Output the [x, y] coordinate of the center of the cell containing the given text.  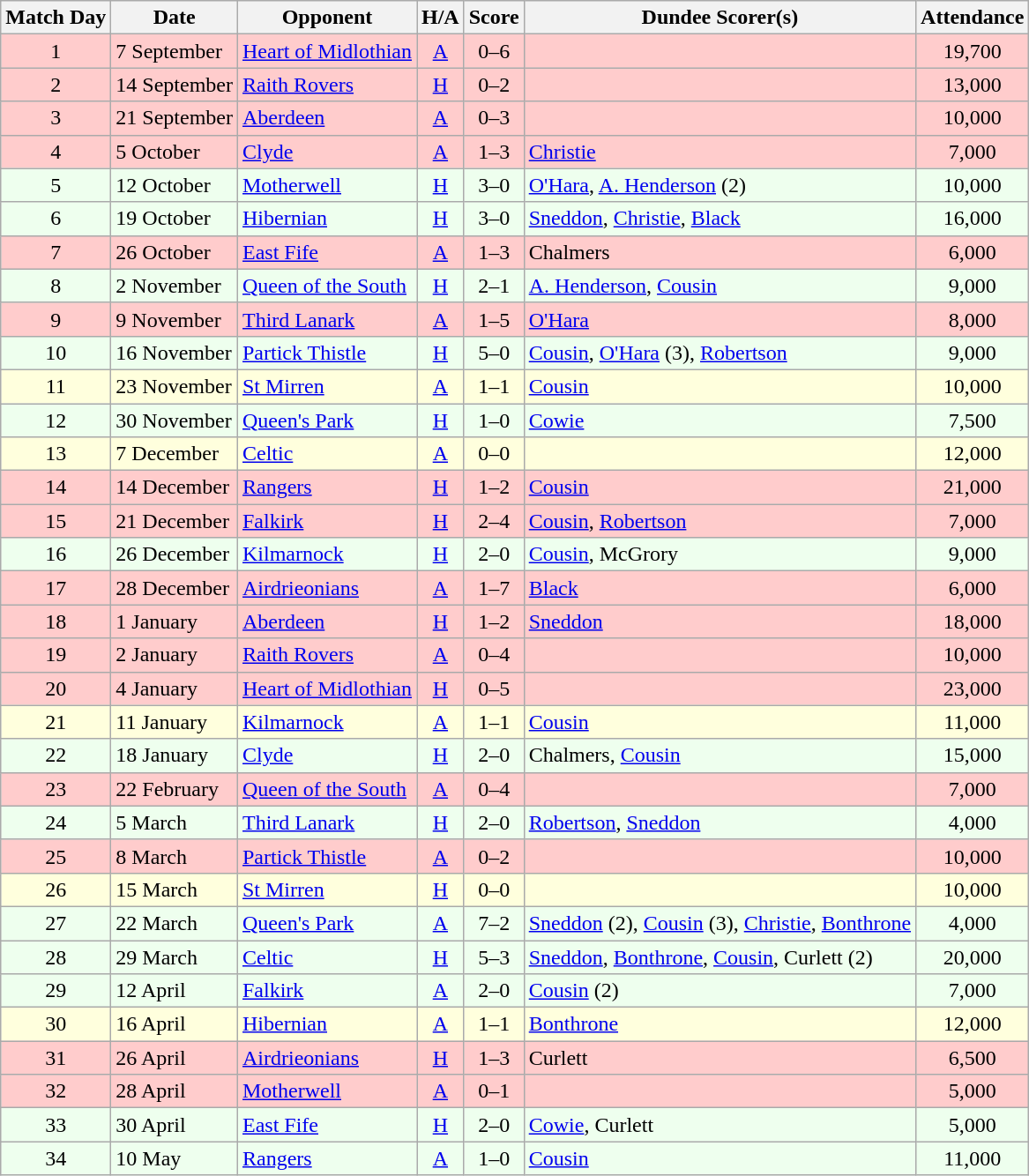
6 [56, 219]
26 [56, 889]
21 December [175, 521]
5–3 [494, 956]
16 [56, 555]
9 November [175, 319]
15 March [175, 889]
24 [56, 822]
7 [56, 252]
5 October [175, 152]
8,000 [973, 319]
10 [56, 353]
O'Hara [720, 319]
2 January [175, 655]
Cousin (2) [720, 991]
20,000 [973, 956]
11 [56, 386]
7–2 [494, 923]
15 [56, 521]
2–1 [494, 286]
1–7 [494, 588]
O'Hara, A. Henderson (2) [720, 185]
14 [56, 488]
28 December [175, 588]
29 [56, 991]
18,000 [973, 621]
Sneddon, Christie, Black [720, 219]
16 April [175, 1024]
1 [56, 51]
31 [56, 1058]
1–5 [494, 319]
22 [56, 755]
Attendance [973, 18]
30 [56, 1024]
12 October [175, 185]
10 May [175, 1158]
Sneddon [720, 621]
2 November [175, 286]
7 December [175, 454]
Dundee Scorer(s) [720, 18]
21 September [175, 118]
Chalmers, Cousin [720, 755]
12 [56, 421]
3 [56, 118]
19 [56, 655]
7 September [175, 51]
Sneddon (2), Cousin (3), Christie, Bonthrone [720, 923]
27 [56, 923]
22 February [175, 789]
8 March [175, 856]
34 [56, 1158]
26 October [175, 252]
Black [720, 588]
25 [56, 856]
30 November [175, 421]
14 December [175, 488]
0–5 [494, 688]
32 [56, 1091]
Match Day [56, 18]
29 March [175, 956]
5 March [175, 822]
Christie [720, 152]
Cousin, Robertson [720, 521]
23,000 [973, 688]
14 September [175, 85]
5 [56, 185]
21,000 [973, 488]
Date [175, 18]
Robertson, Sneddon [720, 822]
30 April [175, 1125]
H/A [440, 18]
Bonthrone [720, 1024]
21 [56, 722]
2–4 [494, 521]
Cousin, O'Hara (3), Robertson [720, 353]
9 [56, 319]
19 October [175, 219]
5–0 [494, 353]
4 [56, 152]
4 January [175, 688]
23 [56, 789]
12 April [175, 991]
7,500 [973, 421]
18 January [175, 755]
Cowie, Curlett [720, 1125]
33 [56, 1125]
Cousin, McGrory [720, 555]
26 April [175, 1058]
0–6 [494, 51]
17 [56, 588]
19,700 [973, 51]
13 [56, 454]
A. Henderson, Cousin [720, 286]
Chalmers [720, 252]
15,000 [973, 755]
2 [56, 85]
18 [56, 621]
16,000 [973, 219]
Opponent [326, 18]
6,500 [973, 1058]
Sneddon, Bonthrone, Cousin, Curlett (2) [720, 956]
0–1 [494, 1091]
13,000 [973, 85]
1 January [175, 621]
Curlett [720, 1058]
Cowie [720, 421]
16 November [175, 353]
20 [56, 688]
28 [56, 956]
22 March [175, 923]
0–3 [494, 118]
Score [494, 18]
11 January [175, 722]
8 [56, 286]
23 November [175, 386]
26 December [175, 555]
28 April [175, 1091]
